Return [X, Y] of the center of cell containing provided text 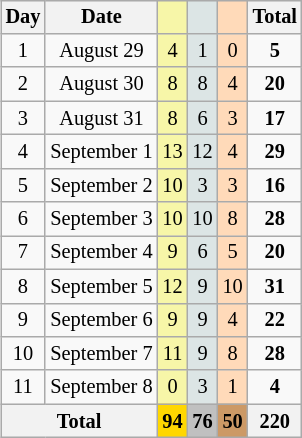
August 30 [101, 84]
29 [275, 152]
September 3 [101, 219]
7 [24, 253]
Day [24, 17]
September 2 [101, 185]
76 [203, 421]
September 1 [101, 152]
August 31 [101, 118]
50 [233, 421]
2 [24, 84]
September 7 [101, 354]
22 [275, 320]
August 29 [101, 51]
13 [172, 152]
September 4 [101, 253]
September 8 [101, 387]
17 [275, 118]
September 6 [101, 320]
Date [101, 17]
220 [275, 421]
September 5 [101, 286]
16 [275, 185]
94 [172, 421]
31 [275, 286]
